Return (X, Y) of the center of cell containing provided text 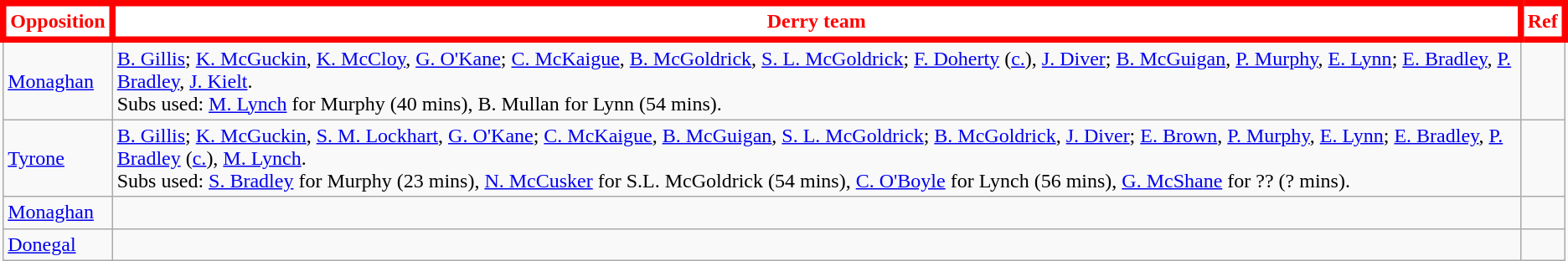
Ref (1543, 22)
Derry team (816, 22)
Tyrone (58, 158)
Opposition (58, 22)
Donegal (58, 244)
